Extract the (X, Y) coordinate from the center of the cell holding the provided text.  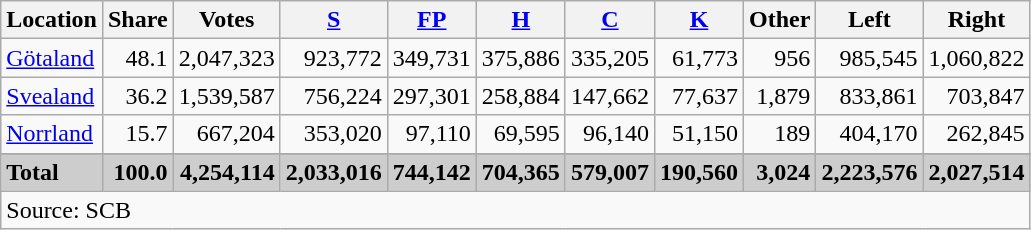
258,884 (520, 96)
923,772 (334, 58)
61,773 (698, 58)
262,845 (976, 134)
Share (138, 20)
15.7 (138, 134)
Total (52, 172)
579,007 (610, 172)
404,170 (870, 134)
51,150 (698, 134)
S (334, 20)
Norrland (52, 134)
48.1 (138, 58)
147,662 (610, 96)
1,060,822 (976, 58)
Left (870, 20)
703,847 (976, 96)
349,731 (432, 58)
2,027,514 (976, 172)
985,545 (870, 58)
H (520, 20)
4,254,114 (226, 172)
956 (780, 58)
1,879 (780, 96)
Location (52, 20)
96,140 (610, 134)
1,539,587 (226, 96)
704,365 (520, 172)
Götaland (52, 58)
189 (780, 134)
Source: SCB (516, 210)
353,020 (334, 134)
FP (432, 20)
36.2 (138, 96)
77,637 (698, 96)
2,223,576 (870, 172)
375,886 (520, 58)
2,047,323 (226, 58)
Right (976, 20)
K (698, 20)
Svealand (52, 96)
744,142 (432, 172)
756,224 (334, 96)
335,205 (610, 58)
2,033,016 (334, 172)
C (610, 20)
97,110 (432, 134)
297,301 (432, 96)
Votes (226, 20)
667,204 (226, 134)
Other (780, 20)
100.0 (138, 172)
833,861 (870, 96)
69,595 (520, 134)
3,024 (780, 172)
190,560 (698, 172)
